For the text-containing cell, return its midpoint in [X, Y] coordinate format. 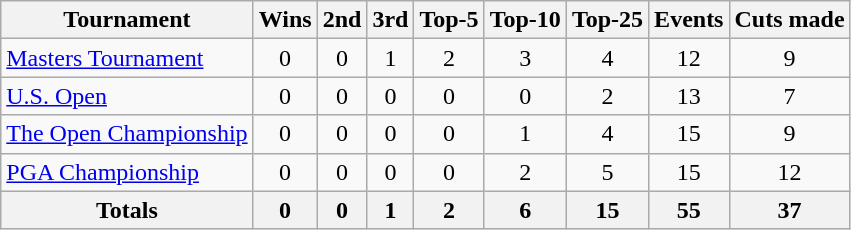
Top-10 [525, 20]
Cuts made [790, 20]
7 [790, 96]
Tournament [127, 20]
6 [525, 210]
Top-25 [607, 20]
The Open Championship [127, 134]
2nd [342, 20]
5 [607, 172]
Totals [127, 210]
U.S. Open [127, 96]
Wins [285, 20]
55 [689, 210]
Top-5 [449, 20]
3 [525, 58]
3rd [390, 20]
Masters Tournament [127, 58]
13 [689, 96]
Events [689, 20]
PGA Championship [127, 172]
37 [790, 210]
